Return (X, Y) of the center of cell containing provided text 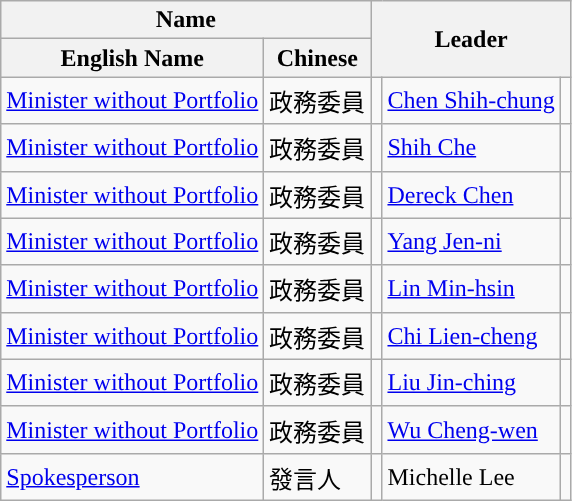
Lin Min-hsin (471, 288)
發言人 (318, 476)
Liu Jin-ching (471, 382)
Leader (472, 39)
Spokesperson (132, 476)
Chi Lien-cheng (471, 336)
Michelle Lee (471, 476)
English Name (132, 58)
Name (186, 20)
Chinese (318, 58)
Shih Che (471, 148)
Dereck Chen (471, 194)
Wu Cheng-wen (471, 430)
Yang Jen-ni (471, 242)
Chen Shih-chung (471, 100)
